Return (X, Y) of the center of cell containing provided text 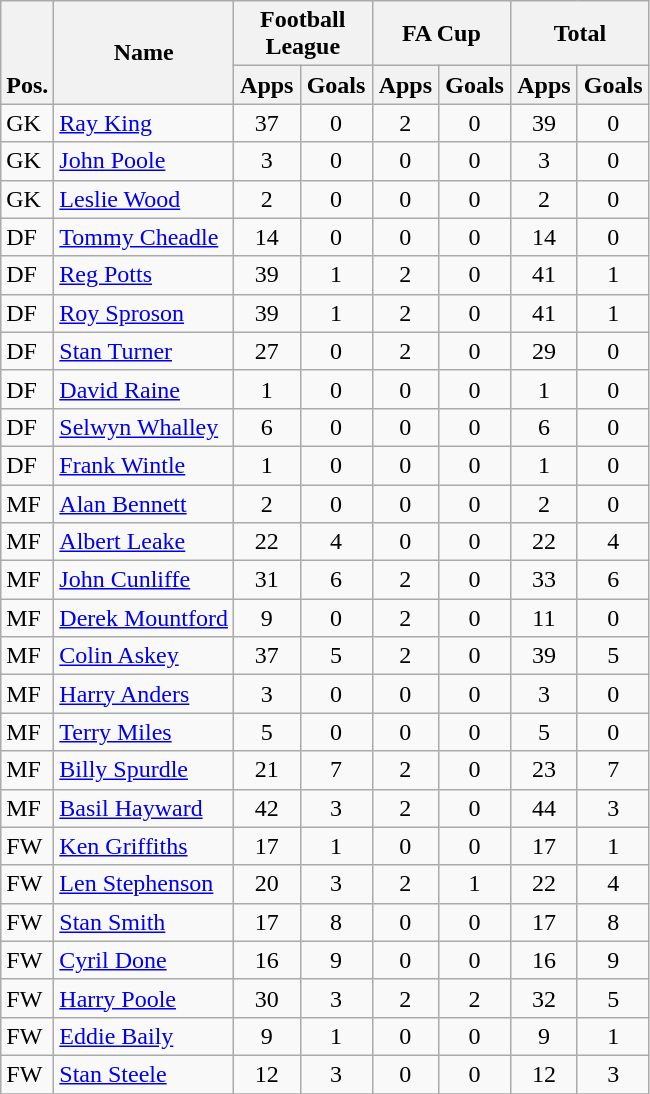
31 (268, 580)
20 (268, 884)
Terry Miles (144, 732)
Total (580, 34)
Tommy Cheadle (144, 237)
32 (544, 998)
44 (544, 808)
Basil Hayward (144, 808)
27 (268, 351)
Cyril Done (144, 960)
23 (544, 770)
30 (268, 998)
Len Stephenson (144, 884)
33 (544, 580)
11 (544, 618)
John Cunliffe (144, 580)
Football League (304, 34)
Stan Steele (144, 1074)
Stan Turner (144, 351)
Reg Potts (144, 275)
Frank Wintle (144, 465)
Eddie Baily (144, 1036)
FA Cup (442, 34)
42 (268, 808)
Ken Griffiths (144, 846)
Harry Poole (144, 998)
David Raine (144, 389)
Roy Sproson (144, 313)
Ray King (144, 123)
Derek Mountford (144, 618)
Pos. (28, 52)
Billy Spurdle (144, 770)
Harry Anders (144, 694)
Colin Askey (144, 656)
29 (544, 351)
Albert Leake (144, 542)
Leslie Wood (144, 199)
Stan Smith (144, 922)
Selwyn Whalley (144, 427)
Alan Bennett (144, 503)
Name (144, 52)
John Poole (144, 161)
21 (268, 770)
